Detect which cell encompasses the target text, then output its (X, Y) center coordinate. 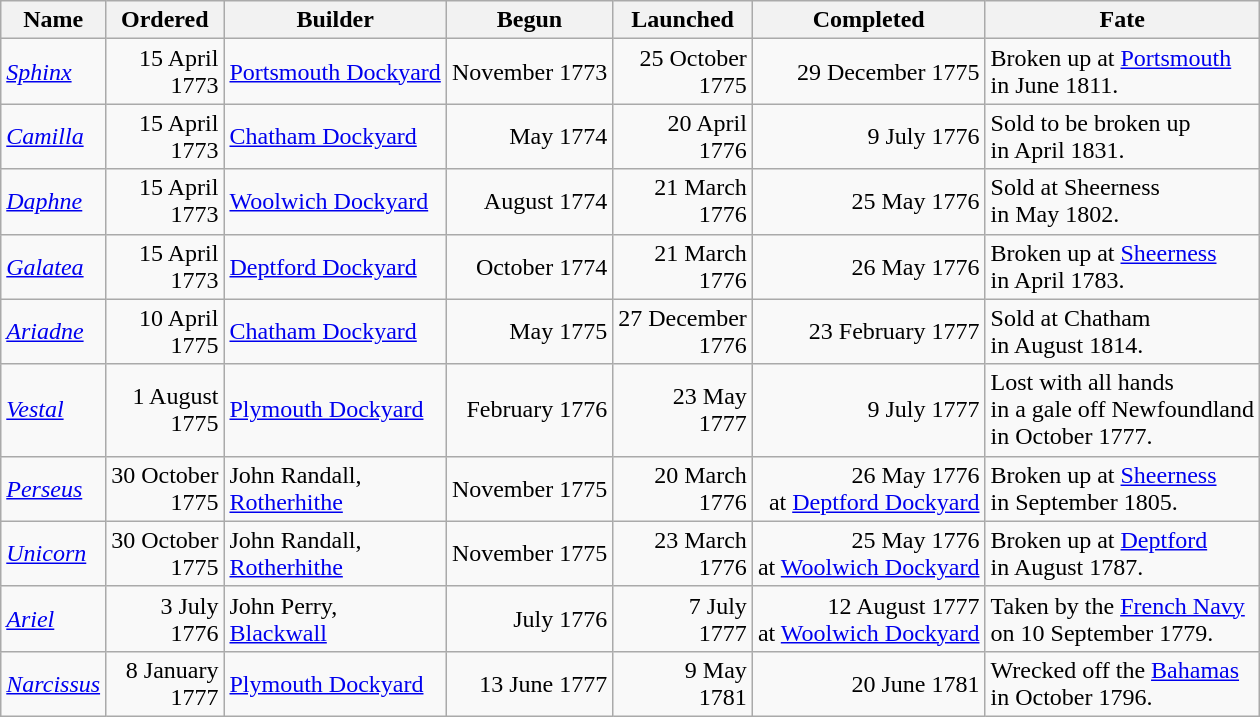
Sphinx (54, 72)
Ariel (54, 618)
Sold to be broken up in April 1831. (1122, 136)
20 April1776 (683, 136)
10 April1775 (165, 332)
20 March1776 (683, 488)
October 1774 (529, 266)
Unicorn (54, 554)
Builder (335, 20)
Broken up at Sheerness in September 1805. (1122, 488)
29 December 1775 (868, 72)
20 June 1781 (868, 684)
7 July1777 (683, 618)
Portsmouth Dockyard (335, 72)
Perseus (54, 488)
Taken by the French Navy on 10 September 1779. (1122, 618)
Camilla (54, 136)
Vestal (54, 410)
23 May1777 (683, 410)
February 1776 (529, 410)
25 October1775 (683, 72)
25 May 1776 (868, 202)
9 July 1777 (868, 410)
Broken up at Portsmouth in June 1811. (1122, 72)
27 December1776 (683, 332)
25 May 1776at Woolwich Dockyard (868, 554)
8 January1777 (165, 684)
Broken up at Deptford in August 1787. (1122, 554)
9 May1781 (683, 684)
26 May 1776 (868, 266)
Sold at Chatham in August 1814. (1122, 332)
12 August 1777at Woolwich Dockyard (868, 618)
3 July1776 (165, 618)
November 1773 (529, 72)
1 August1775 (165, 410)
13 June 1777 (529, 684)
Fate (1122, 20)
Narcissus (54, 684)
Broken up at Sheerness in April 1783. (1122, 266)
Ordered (165, 20)
Sold at Sheerness in May 1802. (1122, 202)
John Perry, Blackwall (335, 618)
Woolwich Dockyard (335, 202)
26 May 1776at Deptford Dockyard (868, 488)
May 1774 (529, 136)
Lost with all handsin a gale off Newfoundland in October 1777. (1122, 410)
Ariadne (54, 332)
Name (54, 20)
9 July 1776 (868, 136)
August 1774 (529, 202)
July 1776 (529, 618)
23 February 1777 (868, 332)
Launched (683, 20)
Deptford Dockyard (335, 266)
Begun (529, 20)
Daphne (54, 202)
Galatea (54, 266)
Wrecked off the Bahamas in October 1796. (1122, 684)
23 March1776 (683, 554)
May 1775 (529, 332)
Completed (868, 20)
